Output the (x, y) coordinate of the center of the cell containing the given text.  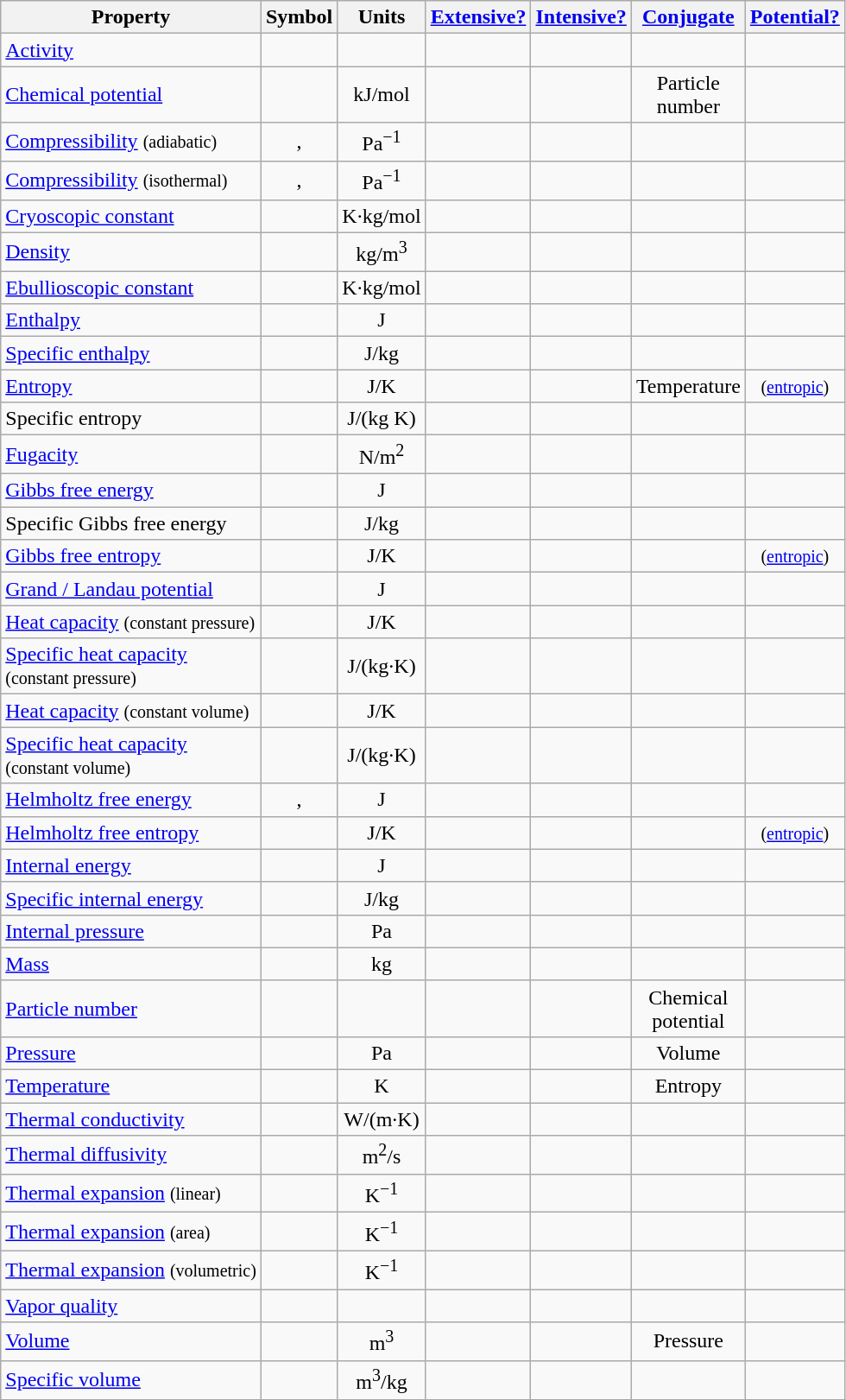
Specific volume (131, 1380)
Intensive? (581, 17)
Units (382, 17)
Specific heat capacity(constant pressure) (131, 667)
Helmholtz free entropy (131, 833)
kg/m3 (382, 252)
kg (382, 964)
Vapor quality (131, 1306)
Specific heat capacity(constant volume) (131, 755)
Property (131, 17)
Internal pressure (131, 931)
Conjugate (688, 17)
Extensive? (478, 17)
Grand / Landau potential (131, 589)
Heat capacity (constant pressure) (131, 622)
N/m2 (382, 454)
Thermal expansion (linear) (131, 1194)
Internal energy (131, 865)
Specific entropy (131, 419)
Thermal expansion (area) (131, 1232)
m2/s (382, 1156)
Heat capacity (constant volume) (131, 711)
J/(kg K) (382, 419)
Thermal diffusivity (131, 1156)
Compressibility (isothermal) (131, 180)
Thermal expansion (volumetric) (131, 1270)
Thermal conductivity (131, 1119)
K (382, 1086)
Density (131, 252)
Activity (131, 50)
Fugacity (131, 454)
W/(m·K) (382, 1119)
Specific enthalpy (131, 353)
Cryoscopic constant (131, 216)
Potential? (794, 17)
Ebullioscopic constant (131, 288)
m3/kg (382, 1380)
Enthalpy (131, 320)
Specific internal energy (131, 898)
Specific Gibbs free energy (131, 523)
Symbol (299, 17)
Mass (131, 964)
Gibbs free entropy (131, 556)
kJ/mol (382, 95)
Compressibility (adiabatic) (131, 142)
Gibbs free energy (131, 491)
m3 (382, 1342)
Helmholtz free energy (131, 800)
